Locate the cell with the specified text and output its [x, y] center coordinate. 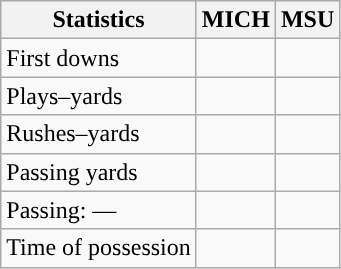
MSU [307, 20]
Time of possession [99, 248]
Plays–yards [99, 96]
First downs [99, 58]
Statistics [99, 20]
Passing: –– [99, 210]
Rushes–yards [99, 134]
MICH [236, 20]
Passing yards [99, 172]
